Return the [x, y] coordinate for the center point of the cell that contains the specified text.  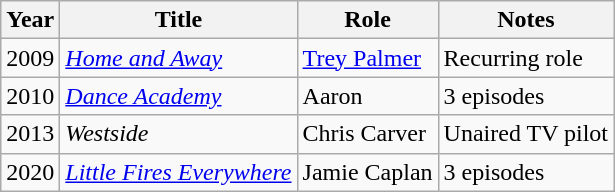
Recurring role [526, 58]
2020 [30, 172]
Year [30, 20]
Unaired TV pilot [526, 134]
Westside [178, 134]
Little Fires Everywhere [178, 172]
Trey Palmer [368, 58]
2013 [30, 134]
Chris Carver [368, 134]
Dance Academy [178, 96]
Role [368, 20]
2009 [30, 58]
Title [178, 20]
Notes [526, 20]
Jamie Caplan [368, 172]
Home and Away [178, 58]
Aaron [368, 96]
2010 [30, 96]
